Detect which cell encompasses the target text, then output its [X, Y] center coordinate. 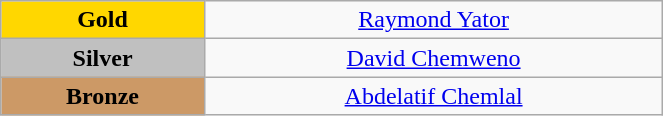
Gold [103, 20]
David Chemweno [433, 58]
Bronze [103, 96]
Raymond Yator [433, 20]
Silver [103, 58]
Abdelatif Chemlal [433, 96]
